Capture the cell that displays the provided text and extract its [X, Y] central coordinate. 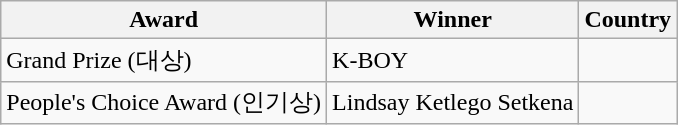
Country [628, 20]
Award [164, 20]
People's Choice Award (인기상) [164, 102]
K-BOY [453, 60]
Lindsay Ketlego Setkena [453, 102]
Grand Prize (대상) [164, 60]
Winner [453, 20]
